Output the (x, y) coordinate of the center of the cell containing the given text.  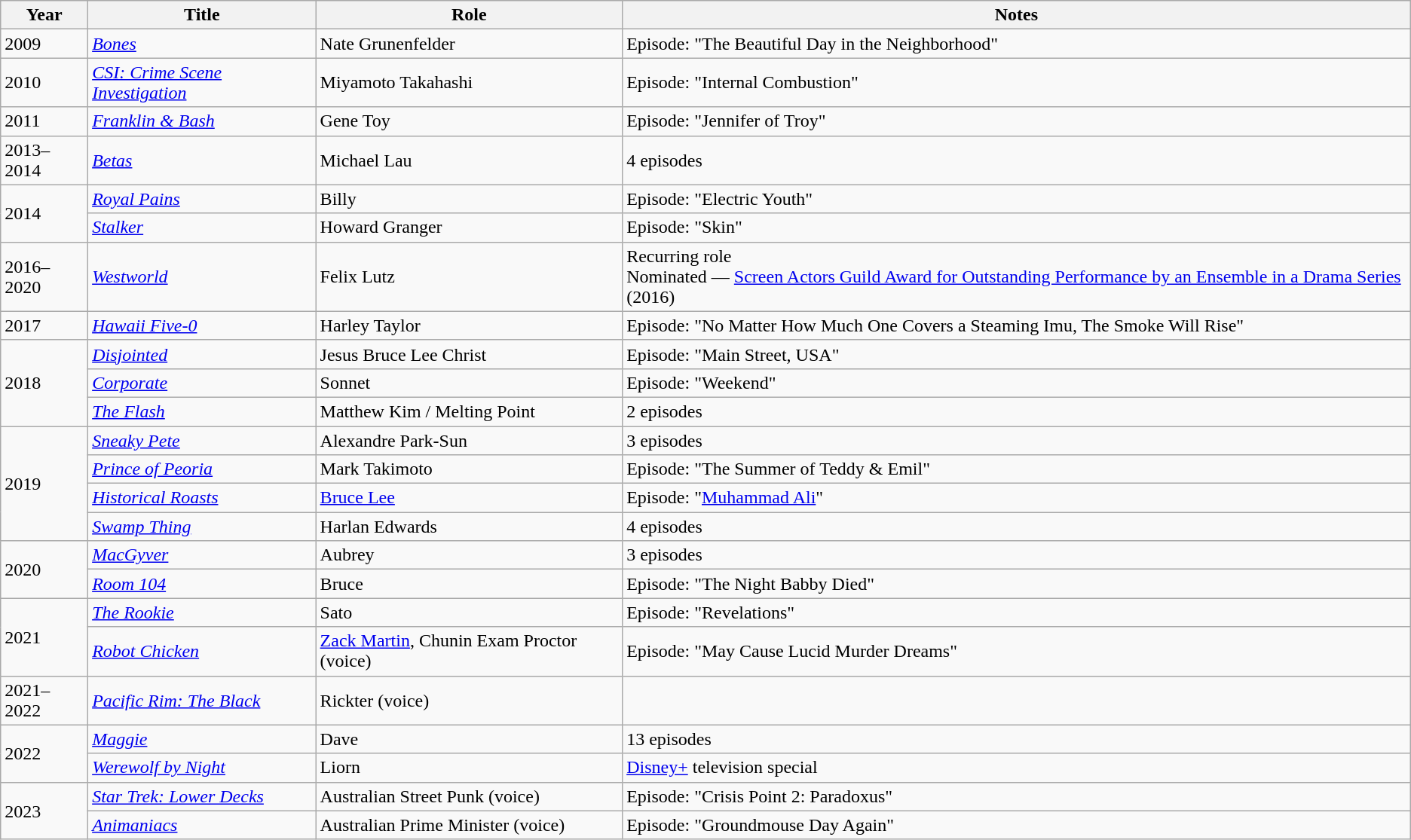
Bruce Lee (469, 498)
Episode: "Crisis Point 2: Paradoxus" (1017, 796)
Mark Takimoto (469, 469)
Stalker (202, 228)
The Rookie (202, 612)
Room 104 (202, 584)
Notes (1017, 15)
Zack Martin, Chunin Exam Proctor (voice) (469, 651)
MacGyver (202, 555)
2023 (44, 811)
Episode: "The Beautiful Day in the Neighborhood" (1017, 44)
Disney+ television special (1017, 768)
Aubrey (469, 555)
Westworld (202, 276)
Episode: "Muhammad Ali" (1017, 498)
Robot Chicken (202, 651)
Episode: "Main Street, USA" (1017, 354)
Betas (202, 160)
Recurring roleNominated — Screen Actors Guild Award for Outstanding Performance by an Ensemble in a Drama Series (2016) (1017, 276)
Episode: "The Night Babby Died" (1017, 584)
2 episodes (1017, 411)
Billy (469, 199)
2014 (44, 213)
Harlan Edwards (469, 527)
2019 (44, 484)
Episode: "Weekend" (1017, 383)
Episode: "No Matter How Much One Covers a Steaming Imu, The Smoke Will Rise" (1017, 325)
Royal Pains (202, 199)
Harley Taylor (469, 325)
2016–2020 (44, 276)
Matthew Kim / Melting Point (469, 411)
2021 (44, 637)
Felix Lutz (469, 276)
Bones (202, 44)
2011 (44, 121)
2021–2022 (44, 701)
Jesus Bruce Lee Christ (469, 354)
Hawaii Five-0 (202, 325)
Sonnet (469, 383)
Franklin & Bash (202, 121)
Rickter (voice) (469, 701)
Episode: "May Cause Lucid Murder Dreams" (1017, 651)
Episode: "Groundmouse Day Again" (1017, 825)
Swamp Thing (202, 527)
Sneaky Pete (202, 441)
Dave (469, 739)
2020 (44, 570)
Episode: "Internal Combustion" (1017, 83)
CSI: Crime Scene Investigation (202, 83)
Michael Lau (469, 160)
Role (469, 15)
Nate Grunenfelder (469, 44)
Episode: "Jennifer of Troy" (1017, 121)
Episode: "Electric Youth" (1017, 199)
Australian Street Punk (voice) (469, 796)
Pacific Rim: The Black (202, 701)
Werewolf by Night (202, 768)
Gene Toy (469, 121)
2017 (44, 325)
Star Trek: Lower Decks (202, 796)
Corporate (202, 383)
Historical Roasts (202, 498)
Episode: "Skin" (1017, 228)
Prince of Peoria (202, 469)
Howard Granger (469, 228)
2022 (44, 753)
2013–2014 (44, 160)
Episode: "Revelations" (1017, 612)
Episode: "The Summer of Teddy & Emil" (1017, 469)
13 episodes (1017, 739)
Alexandre Park-Sun (469, 441)
Miyamoto Takahashi (469, 83)
Liorn (469, 768)
2010 (44, 83)
Year (44, 15)
Title (202, 15)
Bruce (469, 584)
2018 (44, 383)
Animaniacs (202, 825)
Disjointed (202, 354)
Australian Prime Minister (voice) (469, 825)
2009 (44, 44)
Sato (469, 612)
Maggie (202, 739)
The Flash (202, 411)
